From the cell containing the given text, extract its center point as (x, y) coordinate. 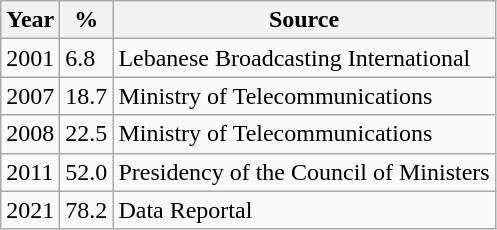
22.5 (86, 134)
2007 (30, 96)
52.0 (86, 172)
2011 (30, 172)
Year (30, 20)
18.7 (86, 96)
Lebanese Broadcasting International (304, 58)
6.8 (86, 58)
Presidency of the Council of Ministers (304, 172)
2008 (30, 134)
Source (304, 20)
2021 (30, 210)
2001 (30, 58)
Data Reportal (304, 210)
% (86, 20)
78.2 (86, 210)
